Scan for the cell matching the given text and deliver its [x, y] coordinate at center. 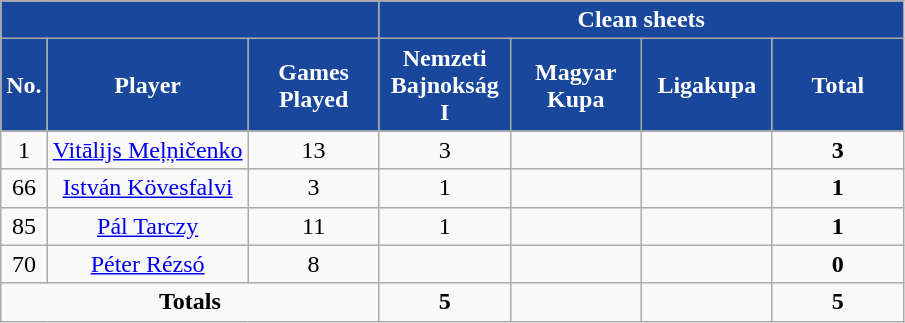
Pál Tarczy [148, 226]
Clean sheets [641, 20]
Games Played [314, 85]
Player [148, 85]
Ligakupa [706, 85]
70 [24, 264]
85 [24, 226]
No. [24, 85]
0 [838, 264]
Total [838, 85]
13 [314, 150]
Vitālijs Meļņičenko [148, 150]
Nemzeti Bajnokság I [444, 85]
Péter Rézsó [148, 264]
66 [24, 188]
8 [314, 264]
István Kövesfalvi [148, 188]
Magyar Kupa [576, 85]
11 [314, 226]
Totals [190, 302]
